Return the [x, y] coordinate for the center point of the cell that contains the specified text.  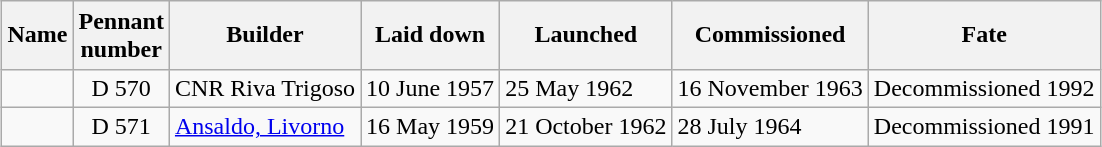
21 October 1962 [586, 126]
Ansaldo, Livorno [264, 126]
28 July 1964 [770, 126]
16 November 1963 [770, 88]
Commissioned [770, 36]
Name [38, 36]
D 571 [121, 126]
D 570 [121, 88]
Laid down [430, 36]
10 June 1957 [430, 88]
Launched [586, 36]
Pennantnumber [121, 36]
25 May 1962 [586, 88]
16 May 1959 [430, 126]
Builder [264, 36]
Decommissioned 1991 [984, 126]
Fate [984, 36]
CNR Riva Trigoso [264, 88]
Decommissioned 1992 [984, 88]
